For the text-containing cell, return its midpoint in (X, Y) coordinate format. 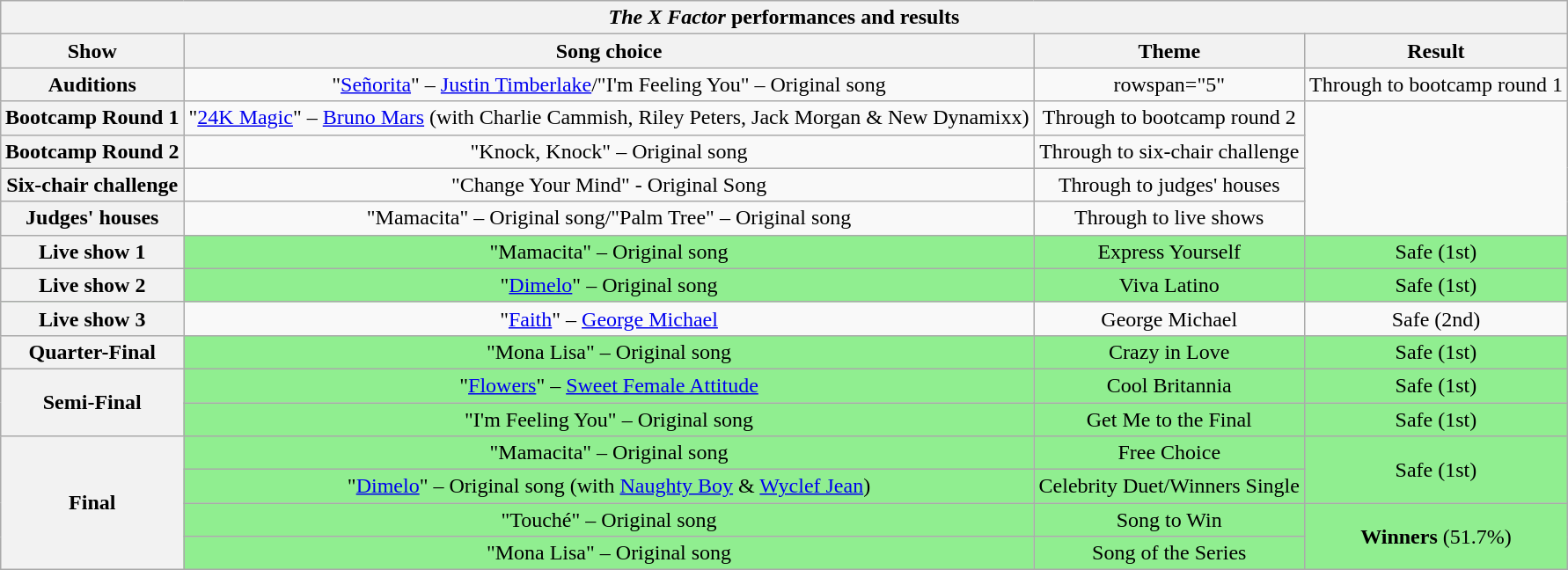
Live show 3 (92, 318)
Judges' houses (92, 218)
"Knock, Knock" – Original song (609, 151)
Theme (1169, 51)
Quarter-Final (92, 352)
Song choice (609, 51)
Live show 2 (92, 285)
"Touché" – Original song (609, 520)
Song to Win (1169, 520)
Through to live shows (1169, 218)
Cool Britannia (1169, 385)
Final (92, 503)
Get Me to the Final (1169, 420)
"24K Magic" – Bruno Mars (with Charlie Cammish, Riley Peters, Jack Morgan & New Dynamixx) (609, 118)
Winners (51.7%) (1436, 537)
Six-chair challenge (92, 185)
"I'm Feeling You" – Original song (609, 420)
Express Yourself (1169, 252)
Through to judges' houses (1169, 185)
"Dimelo" – Original song (with Naughty Boy & Wyclef Jean) (609, 486)
Show (92, 51)
"Señorita" – Justin Timberlake/"I'm Feeling You" – Original song (609, 84)
Result (1436, 51)
The X Factor performances and results (785, 18)
"Flowers" – Sweet Female Attitude (609, 385)
Live show 1 (92, 252)
rowspan="5" (1169, 84)
Bootcamp Round 1 (92, 118)
"Change Your Mind" - Original Song (609, 185)
Through to bootcamp round 2 (1169, 118)
Semi-Final (92, 402)
Auditions (92, 84)
George Michael (1169, 318)
Crazy in Love (1169, 352)
Through to bootcamp round 1 (1436, 84)
Free Choice (1169, 453)
Song of the Series (1169, 553)
Through to six-chair challenge (1169, 151)
Bootcamp Round 2 (92, 151)
Celebrity Duet/Winners Single (1169, 486)
"Mamacita" – Original song/"Palm Tree" – Original song (609, 218)
Viva Latino (1169, 285)
Safe (2nd) (1436, 318)
"Dimelo" – Original song (609, 285)
"Faith" – George Michael (609, 318)
